For the text-containing cell, return its midpoint in (X, Y) coordinate format. 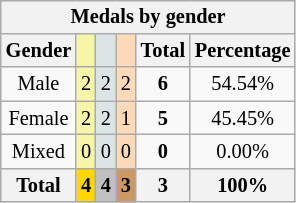
1 (126, 118)
54.54% (243, 84)
0.00% (243, 152)
Gender (38, 51)
Medals by gender (148, 17)
Mixed (38, 152)
Male (38, 84)
Female (38, 118)
6 (163, 84)
5 (163, 118)
45.45% (243, 118)
Percentage (243, 51)
100% (243, 185)
